Identify which cell holds the provided text, then report its [X, Y] central coordinate. 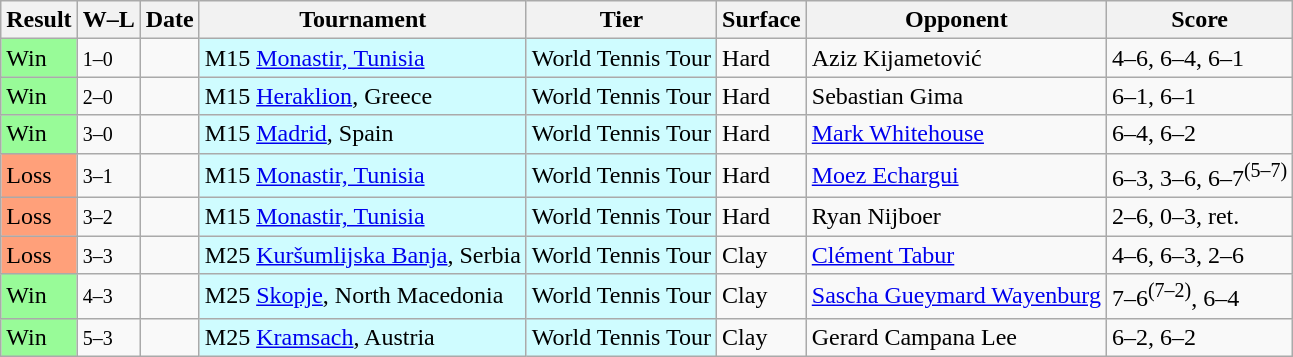
Gerard Campana Lee [956, 337]
3–2 [108, 217]
1–0 [108, 58]
4–6, 6–4, 6–1 [1199, 58]
Surface [762, 20]
Result [39, 20]
Tournament [362, 20]
M15 Madrid, Spain [362, 134]
Sascha Gueymard Wayenburg [956, 296]
4–3 [108, 296]
7–6(7–2), 6–4 [1199, 296]
Sebastian Gima [956, 96]
Ryan Nijboer [956, 217]
M25 Skopje, North Macedonia [362, 296]
Date [170, 20]
6–3, 3–6, 6–7(5–7) [1199, 176]
Mark Whitehouse [956, 134]
2–0 [108, 96]
2–6, 0–3, ret. [1199, 217]
4–6, 6–3, 2–6 [1199, 255]
M15 Heraklion, Greece [362, 96]
6–2, 6–2 [1199, 337]
Score [1199, 20]
3–0 [108, 134]
M25 Kramsach, Austria [362, 337]
W–L [108, 20]
M25 Kuršumlijska Banja, Serbia [362, 255]
3–3 [108, 255]
Opponent [956, 20]
6–4, 6–2 [1199, 134]
Aziz Kijametović [956, 58]
Clément Tabur [956, 255]
3–1 [108, 176]
6–1, 6–1 [1199, 96]
Tier [621, 20]
Moez Echargui [956, 176]
5–3 [108, 337]
